Find where the given text appears and provide that cell's center as [X, Y] coordinate. 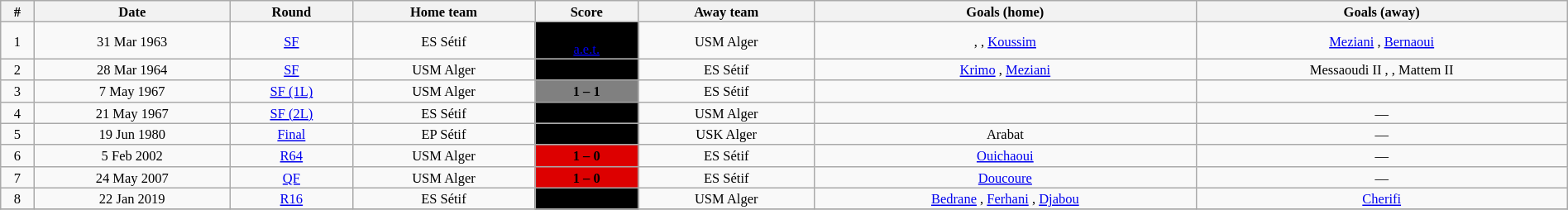
Bedrane , Ferhani , Djabou [1006, 198]
21 May 1967 [132, 112]
, , Koussim [1006, 41]
2 – 3 [587, 69]
USK Alger [726, 134]
SF (2L) [291, 112]
3 – 1 [587, 198]
Messaoudi II , , Mattem II [1381, 69]
EP Sétif [443, 134]
1 – 1 [587, 91]
Date [132, 12]
SF (1L) [291, 91]
Cherifi [1381, 198]
7 [17, 177]
Goals (away) [1381, 12]
4 – 2(a.e.t.) [587, 41]
24 May 2007 [132, 177]
5 [17, 134]
8 [17, 198]
Goals (home) [1006, 12]
R64 [291, 155]
# [17, 12]
2 [17, 69]
Away team [726, 12]
Meziani , Bernaoui [1381, 41]
QF [291, 177]
Final [291, 134]
3 [17, 91]
Arabat [1006, 134]
6 [17, 155]
R16 [291, 198]
Home team [443, 12]
28 Mar 1964 [132, 69]
Round [291, 12]
22 Jan 2019 [132, 198]
4 [17, 112]
7 May 1967 [132, 91]
2 – 0 [587, 112]
Krimo , Meziani [1006, 69]
Score [587, 12]
Doucoure [1006, 177]
5 Feb 2002 [132, 155]
Ouichaoui [1006, 155]
1 [17, 41]
31 Mar 1963 [132, 41]
19 Jun 1980 [132, 134]
